Determine the [x, y] coordinate at the center of the cell enclosing the given text.  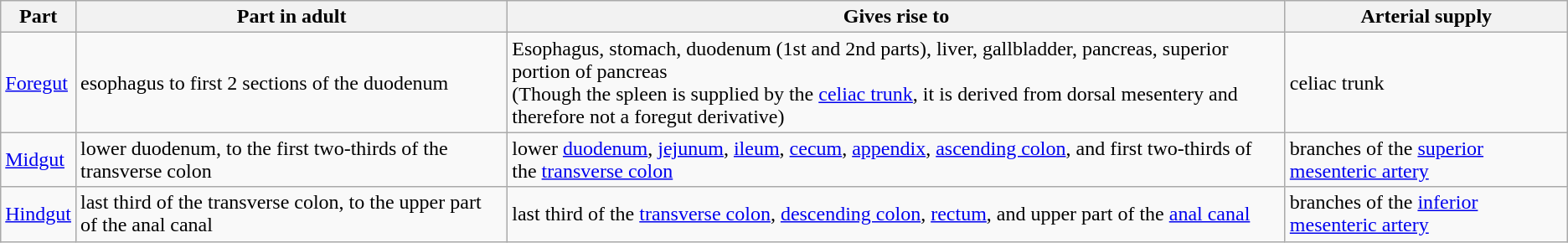
celiac trunk [1426, 82]
last third of the transverse colon, to the upper part of the anal canal [291, 215]
Midgut [39, 159]
esophagus to first 2 sections of the duodenum [291, 82]
last third of the transverse colon, descending colon, rectum, and upper part of the anal canal [896, 215]
lower duodenum, jejunum, ileum, cecum, appendix, ascending colon, and first two-thirds of the transverse colon [896, 159]
branches of the inferior mesenteric artery [1426, 215]
branches of the superior mesenteric artery [1426, 159]
Gives rise to [896, 17]
Arterial supply [1426, 17]
Hindgut [39, 215]
Part in adult [291, 17]
Foregut [39, 82]
Part [39, 17]
lower duodenum, to the first two-thirds of the transverse colon [291, 159]
